Find where the given text appears and provide that cell's center as [X, Y] coordinate. 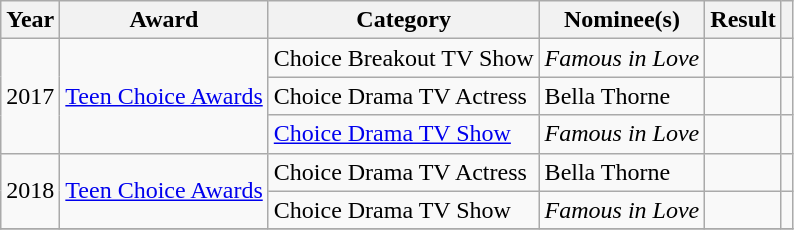
2018 [30, 191]
Year [30, 20]
Choice Breakout TV Show [404, 58]
Category [404, 20]
Result [743, 20]
Nominee(s) [622, 20]
Award [164, 20]
2017 [30, 96]
